From the cell containing the given text, extract its center point as [x, y] coordinate. 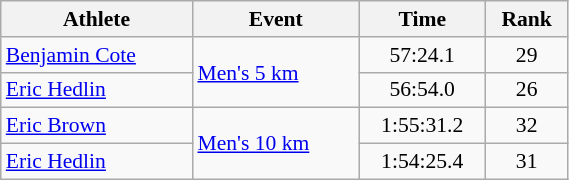
1:55:31.2 [422, 126]
29 [526, 55]
Rank [526, 19]
32 [526, 126]
31 [526, 162]
Athlete [97, 19]
Men's 5 km [276, 72]
57:24.1 [422, 55]
Time [422, 19]
Men's 10 km [276, 144]
Event [276, 19]
1:54:25.4 [422, 162]
56:54.0 [422, 90]
Eric Brown [97, 126]
Benjamin Cote [97, 55]
26 [526, 90]
